Return the [X, Y] coordinate for the center point of the cell that contains the specified text.  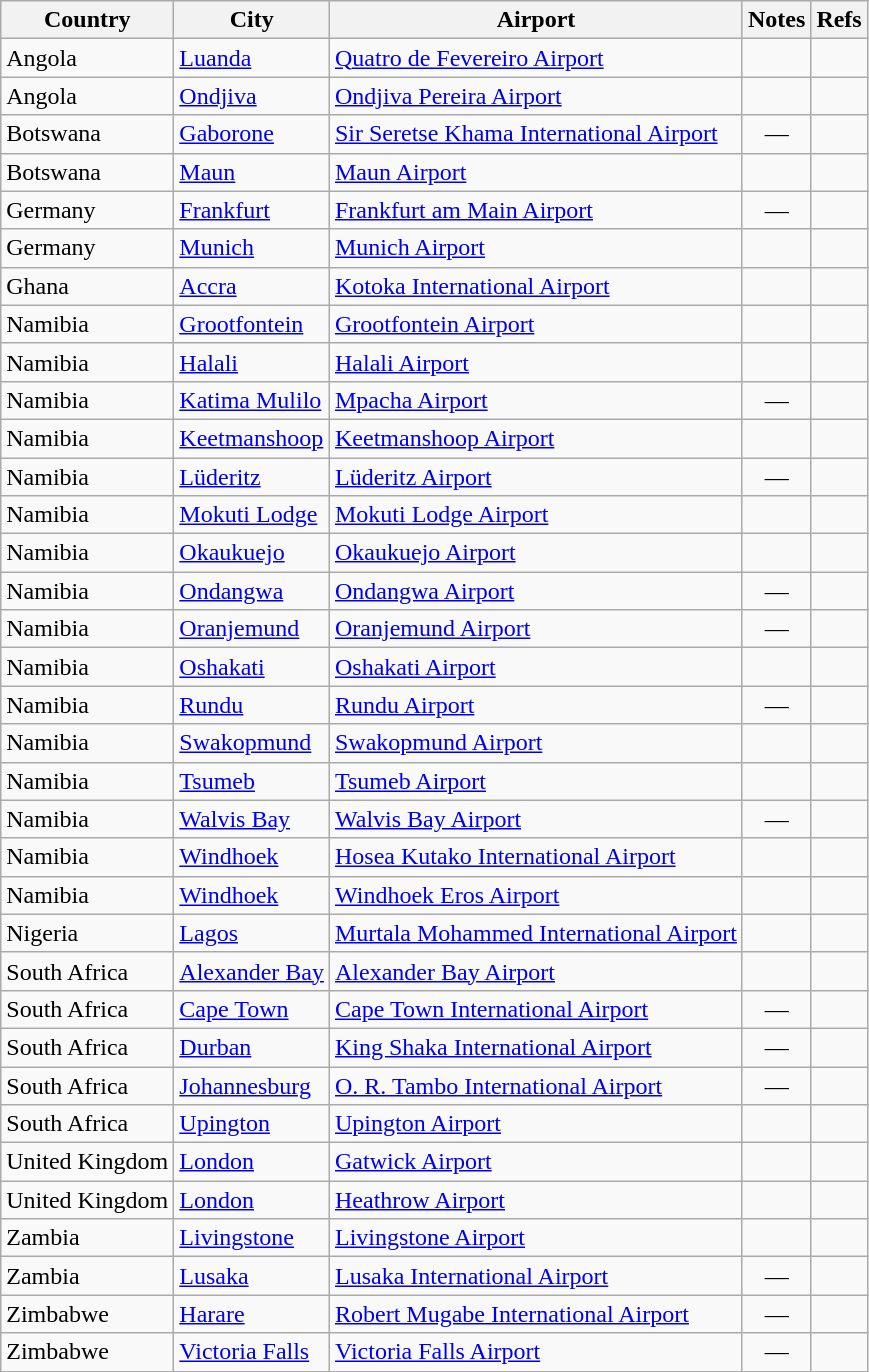
Swakopmund Airport [536, 743]
Maun [252, 172]
Walvis Bay Airport [536, 819]
Okaukuejo [252, 553]
Murtala Mohammed International Airport [536, 933]
Lusaka International Airport [536, 1276]
Hosea Kutako International Airport [536, 857]
Country [88, 20]
Munich Airport [536, 248]
Windhoek Eros Airport [536, 895]
Cape Town [252, 1009]
Alexander Bay Airport [536, 971]
Ondjiva Pereira Airport [536, 96]
Gatwick Airport [536, 1162]
Upington [252, 1124]
Tsumeb Airport [536, 781]
Lusaka [252, 1276]
Cape Town International Airport [536, 1009]
Sir Seretse Khama International Airport [536, 134]
Grootfontein Airport [536, 324]
Johannesburg [252, 1085]
Mokuti Lodge [252, 515]
Halali [252, 362]
Oshakati [252, 667]
Victoria Falls Airport [536, 1352]
Airport [536, 20]
Ghana [88, 286]
Halali Airport [536, 362]
Notes [776, 20]
Harare [252, 1314]
Oshakati Airport [536, 667]
Durban [252, 1047]
Nigeria [88, 933]
Oranjemund [252, 629]
Rundu Airport [536, 705]
Upington Airport [536, 1124]
Ondangwa [252, 591]
Oranjemund Airport [536, 629]
Gaborone [252, 134]
Katima Mulilo [252, 400]
Keetmanshoop [252, 438]
Swakopmund [252, 743]
Heathrow Airport [536, 1200]
Frankfurt am Main Airport [536, 210]
Accra [252, 286]
Lüderitz [252, 477]
O. R. Tambo International Airport [536, 1085]
Lagos [252, 933]
Rundu [252, 705]
Walvis Bay [252, 819]
Robert Mugabe International Airport [536, 1314]
Keetmanshoop Airport [536, 438]
Maun Airport [536, 172]
Victoria Falls [252, 1352]
Alexander Bay [252, 971]
Lüderitz Airport [536, 477]
Mokuti Lodge Airport [536, 515]
Livingstone Airport [536, 1238]
Refs [839, 20]
King Shaka International Airport [536, 1047]
Luanda [252, 58]
Livingstone [252, 1238]
Tsumeb [252, 781]
Munich [252, 248]
Ondangwa Airport [536, 591]
City [252, 20]
Mpacha Airport [536, 400]
Frankfurt [252, 210]
Grootfontein [252, 324]
Okaukuejo Airport [536, 553]
Ondjiva [252, 96]
Kotoka International Airport [536, 286]
Quatro de Fevereiro Airport [536, 58]
